Search for the cell housing the specified text and yield its [x, y] center coordinate. 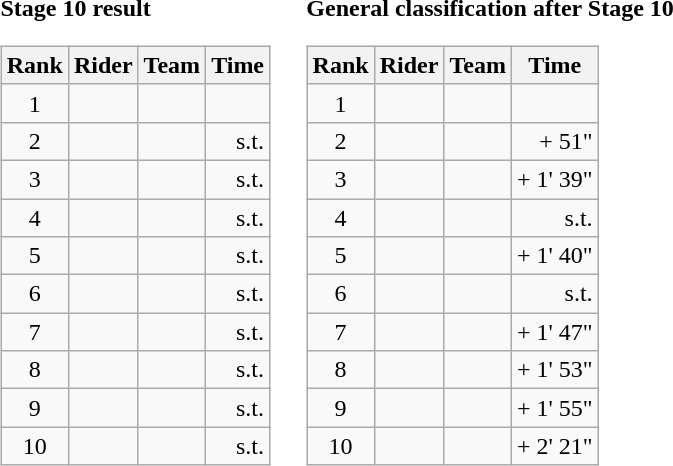
+ 51" [554, 141]
+ 2' 21" [554, 446]
+ 1' 40" [554, 256]
+ 1' 55" [554, 408]
+ 1' 39" [554, 179]
+ 1' 53" [554, 370]
+ 1' 47" [554, 332]
